Search for the cell housing the specified text and yield its [x, y] center coordinate. 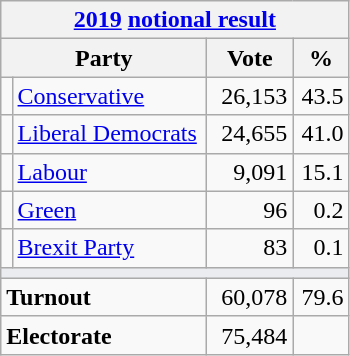
Turnout [104, 297]
24,655 [250, 134]
Conservative [110, 96]
Liberal Democrats [110, 134]
83 [250, 248]
% [321, 58]
Electorate [104, 335]
Vote [250, 58]
Green [110, 210]
Party [104, 58]
2019 notional result [175, 20]
79.6 [321, 297]
Labour [110, 172]
Brexit Party [110, 248]
60,078 [250, 297]
9,091 [250, 172]
0.2 [321, 210]
41.0 [321, 134]
26,153 [250, 96]
43.5 [321, 96]
0.1 [321, 248]
75,484 [250, 335]
15.1 [321, 172]
96 [250, 210]
